Provide the (X, Y) coordinate of the cell's center where the given text is located.  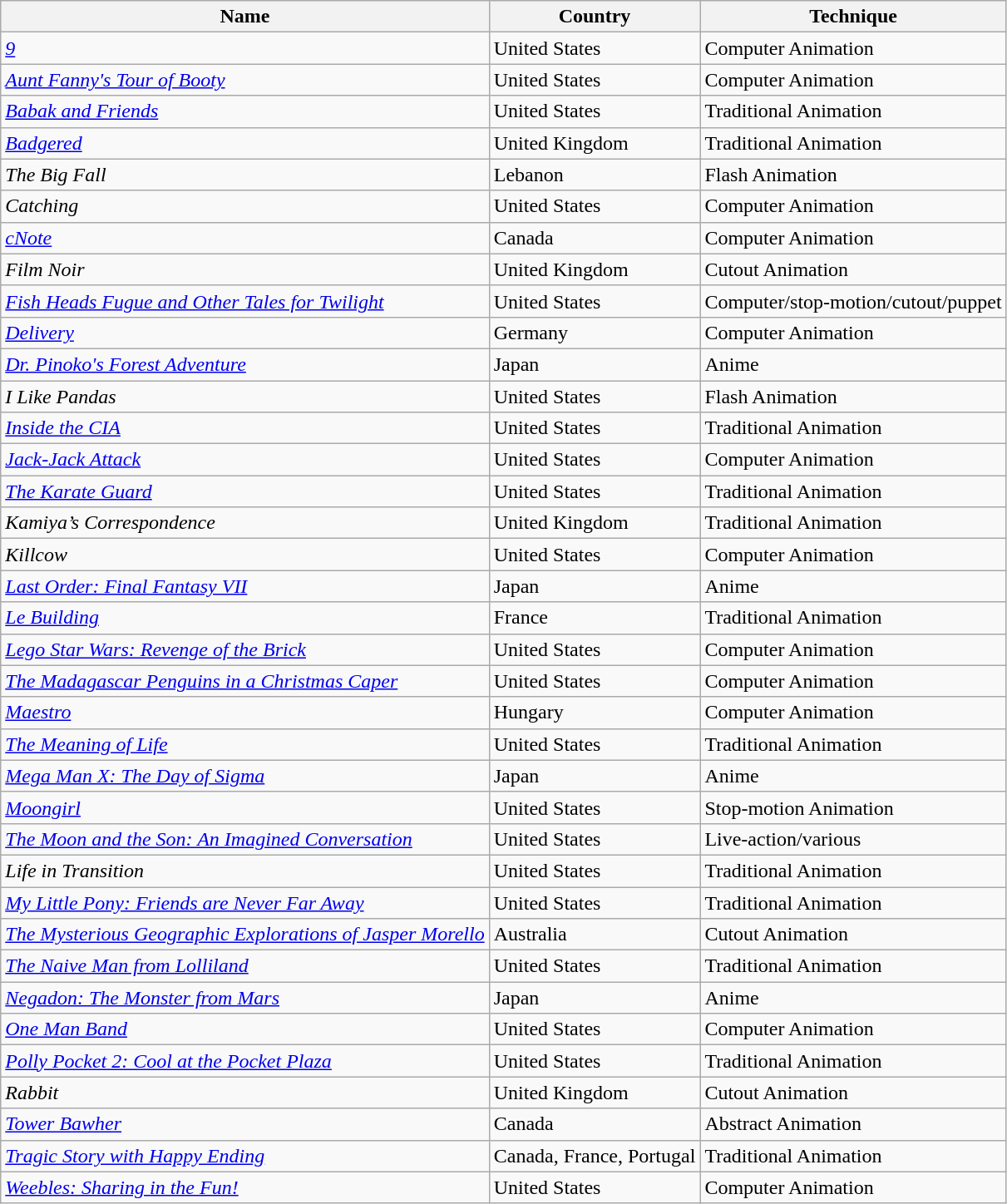
Stop-motion Animation (853, 807)
9 (244, 48)
Lego Star Wars: Revenge of the Brick (244, 649)
The Big Fall (244, 175)
Rabbit (244, 1093)
Le Building (244, 618)
Inside the CIA (244, 428)
I Like Pandas (244, 397)
Last Order: Final Fantasy VII (244, 586)
cNote (244, 238)
The Mysterious Geographic Explorations of Jasper Morello (244, 935)
Kamiya’s Correspondence (244, 523)
Country (595, 17)
The Karate Guard (244, 491)
Live-action/various (853, 839)
Maestro (244, 713)
Negadon: The Monster from Mars (244, 998)
Dr. Pinoko's Forest Adventure (244, 364)
Aunt Fanny's Tour of Booty (244, 80)
The Madagascar Penguins in a Christmas Caper (244, 681)
The Naive Man from Lolliland (244, 966)
Abstract Animation (853, 1124)
Lebanon (595, 175)
Delivery (244, 333)
Jack-Jack Attack (244, 460)
Film Noir (244, 269)
Weebles: Sharing in the Fun! (244, 1187)
Moongirl (244, 807)
France (595, 618)
Tower Bawher (244, 1124)
The Moon and the Son: An Imagined Conversation (244, 839)
Babak and Friends (244, 111)
Fish Heads Fugue and Other Tales for Twilight (244, 301)
Name (244, 17)
My Little Pony: Friends are Never Far Away (244, 902)
Computer/stop-motion/cutout/puppet (853, 301)
Badgered (244, 143)
Polly Pocket 2: Cool at the Pocket Plaza (244, 1061)
Canada, France, Portugal (595, 1156)
One Man Band (244, 1029)
Germany (595, 333)
Tragic Story with Happy Ending (244, 1156)
Hungary (595, 713)
Catching (244, 206)
Technique (853, 17)
Mega Man X: The Day of Sigma (244, 776)
The Meaning of Life (244, 744)
Killcow (244, 555)
Life in Transition (244, 871)
Australia (595, 935)
